Extract the [X, Y] coordinate from the center of the cell holding the provided text.  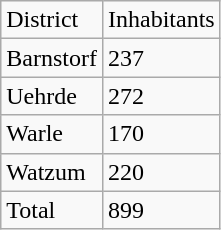
Warle [52, 134]
District [52, 20]
220 [161, 172]
Barnstorf [52, 58]
Uehrde [52, 96]
272 [161, 96]
Total [52, 210]
899 [161, 210]
170 [161, 134]
Inhabitants [161, 20]
Watzum [52, 172]
237 [161, 58]
